Pinpoint the cell where the given text exists, returning its [X, Y] midpoint coordinate. 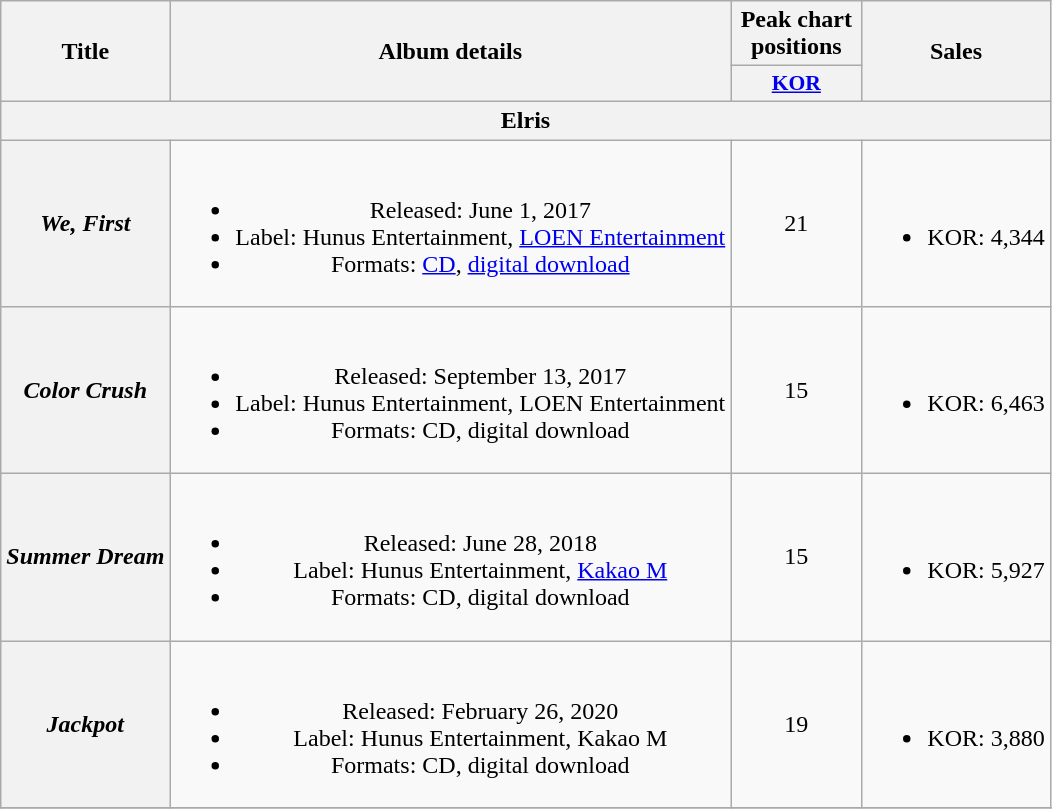
KOR [796, 84]
Released: September 13, 2017Label: Hunus Entertainment, LOEN EntertainmentFormats: CD, digital download [450, 390]
Released: February 26, 2020Label: Hunus Entertainment, Kakao MFormats: CD, digital download [450, 724]
KOR: 5,927 [956, 558]
21 [796, 224]
We, First [86, 224]
KOR: 4,344 [956, 224]
Released: June 1, 2017Label: Hunus Entertainment, LOEN EntertainmentFormats: CD, digital download [450, 224]
Album details [450, 52]
KOR: 3,880 [956, 724]
Released: June 28, 2018Label: Hunus Entertainment, Kakao MFormats: CD, digital download [450, 558]
Color Crush [86, 390]
Title [86, 52]
19 [796, 724]
KOR: 6,463 [956, 390]
Peak chart positions [796, 34]
Summer Dream [86, 558]
Jackpot [86, 724]
Sales [956, 52]
Elris [526, 120]
